Detect which cell encompasses the target text, then output its (X, Y) center coordinate. 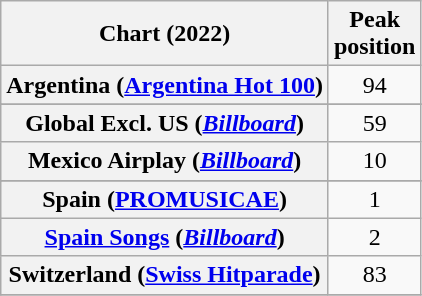
Global Excl. US (Billboard) (165, 123)
1 (374, 199)
83 (374, 275)
Chart (2022) (165, 34)
94 (374, 85)
Spain (PROMUSICAE) (165, 199)
Peakposition (374, 34)
2 (374, 237)
Switzerland (Swiss Hitparade) (165, 275)
10 (374, 161)
Mexico Airplay (Billboard) (165, 161)
59 (374, 123)
Spain Songs (Billboard) (165, 237)
Argentina (Argentina Hot 100) (165, 85)
